Locate the cell with the specified text and output its (x, y) center coordinate. 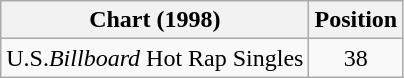
U.S.Billboard Hot Rap Singles (155, 58)
Chart (1998) (155, 20)
38 (356, 58)
Position (356, 20)
